For the text-containing cell, return its midpoint in (X, Y) coordinate format. 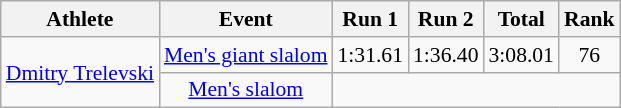
Rank (590, 19)
Dmitry Trelevski (80, 72)
Athlete (80, 19)
Run 1 (370, 19)
Event (246, 19)
Men's giant slalom (246, 55)
Run 2 (446, 19)
76 (590, 55)
Total (520, 19)
1:31.61 (370, 55)
1:36.40 (446, 55)
Men's slalom (246, 90)
3:08.01 (520, 55)
